Detect which cell encompasses the target text, then output its (X, Y) center coordinate. 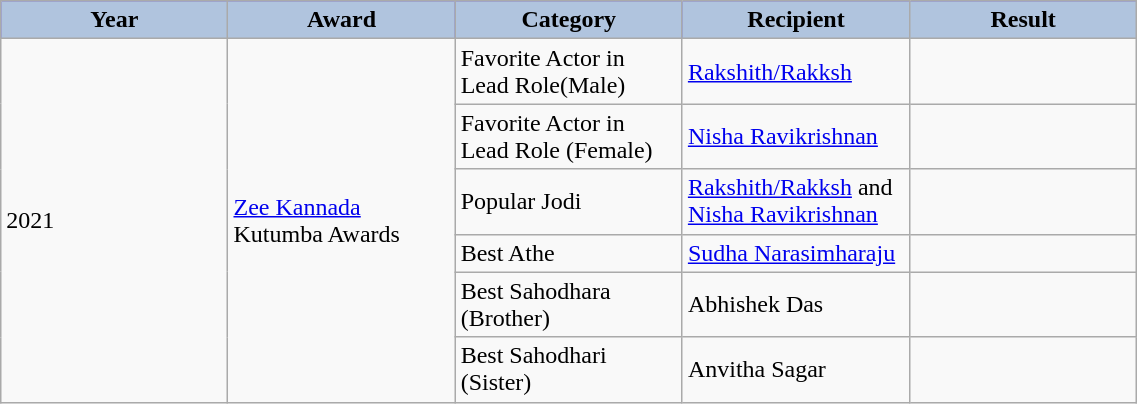
Rakshith/Rakksh (796, 72)
Result (1024, 20)
2021 (114, 220)
Sudha Narasimharaju (796, 253)
Year (114, 20)
Popular Jodi (568, 202)
Award (342, 20)
Rakshith/Rakksh and Nisha Ravikrishnan (796, 202)
Category (568, 20)
Recipient (796, 20)
Anvitha Sagar (796, 370)
Best Sahodhara (Brother) (568, 304)
Favorite Actor in Lead Role(Male) (568, 72)
Nisha Ravikrishnan (796, 136)
Favorite Actor in Lead Role (Female) (568, 136)
Best Sahodhari (Sister) (568, 370)
Zee Kannada Kutumba Awards (342, 220)
Best Athe (568, 253)
Abhishek Das (796, 304)
